Scan for the cell matching the given text and deliver its [x, y] coordinate at center. 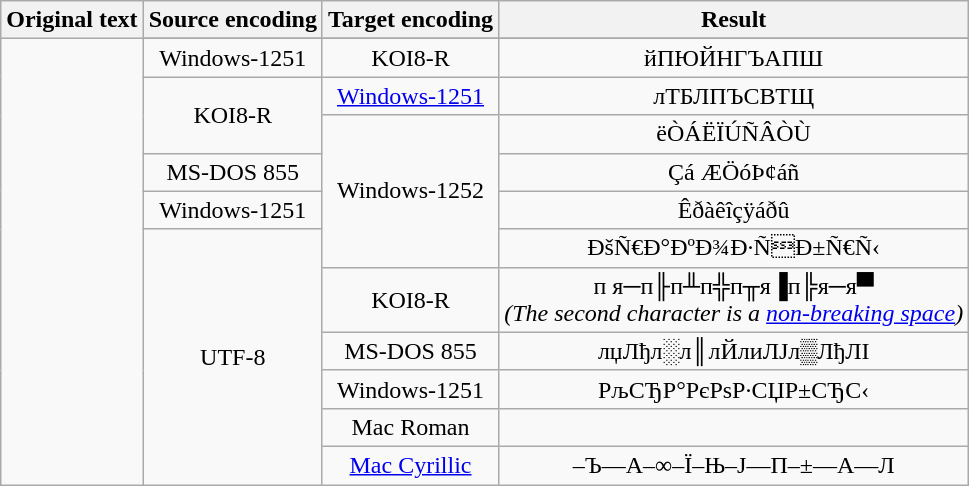
Target encoding [410, 20]
п я─п╟п╨п╬п╥я▐п╠я─я▀(The second character is a non-breaking space) [734, 300]
лџЛђл░л║лЙлиЛЈл▒ЛђЛІ [734, 351]
РљСЂР°РєРѕР·СЏР±СЂС‹ [734, 389]
–Ъ—А–∞–Ї–Њ–Ј—П–±—А—Л [734, 465]
Êðàêîçÿáðû [734, 210]
ÐšÑ€Ð°ÐºÐ¾Ð·ÑÐ±Ñ€Ñ‹ [734, 248]
Windows-1252 [410, 191]
Original text [72, 20]
ëÒÁËÏÚÑÂÒÙ [734, 134]
Çá ÆÖóÞ¢áñ [734, 172]
Source encoding [232, 20]
UTF-8 [232, 356]
лТБЛПЪСВТЩ [734, 96]
Mac Cyrillic [410, 465]
Mac Roman [410, 427]
Result [734, 20]
йПЮЙНГЪАПШ [734, 58]
